Determine the (x, y) coordinate at the center of the cell enclosing the given text.  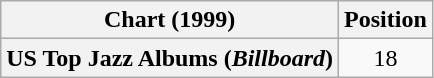
US Top Jazz Albums (Billboard) (170, 58)
Position (386, 20)
Chart (1999) (170, 20)
18 (386, 58)
